Search for the cell housing the specified text and yield its (x, y) center coordinate. 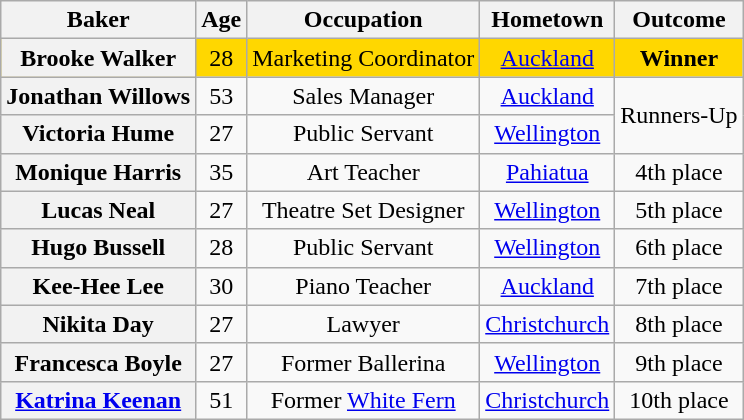
5th place (679, 210)
9th place (679, 362)
Lucas Neal (98, 210)
Monique Harris (98, 172)
6th place (679, 248)
Piano Teacher (364, 286)
4th place (679, 172)
Baker (98, 20)
Sales Manager (364, 96)
Kee-Hee Lee (98, 286)
Age (222, 20)
35 (222, 172)
7th place (679, 286)
8th place (679, 324)
10th place (679, 400)
Lawyer (364, 324)
Winner (679, 58)
53 (222, 96)
Runners-Up (679, 115)
Marketing Coordinator (364, 58)
Jonathan Willows (98, 96)
Hugo Bussell (98, 248)
Occupation (364, 20)
Katrina Keenan (98, 400)
Former Ballerina (364, 362)
Theatre Set Designer (364, 210)
Victoria Hume (98, 134)
Hometown (548, 20)
Pahiatua (548, 172)
51 (222, 400)
Francesca Boyle (98, 362)
Outcome (679, 20)
Brooke Walker (98, 58)
Nikita Day (98, 324)
30 (222, 286)
Art Teacher (364, 172)
Former White Fern (364, 400)
